For the text-containing cell, return its midpoint in [X, Y] coordinate format. 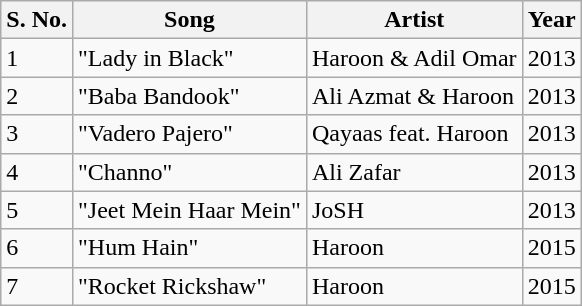
1 [37, 58]
Artist [414, 20]
Song [189, 20]
"Hum Hain" [189, 248]
"Baba Bandook" [189, 96]
"Jeet Mein Haar Mein" [189, 210]
3 [37, 134]
2 [37, 96]
4 [37, 172]
6 [37, 248]
"Vadero Pajero" [189, 134]
S. No. [37, 20]
JoSH [414, 210]
Qayaas feat. Haroon [414, 134]
"Rocket Rickshaw" [189, 286]
5 [37, 210]
Year [552, 20]
Ali Azmat & Haroon [414, 96]
"Channo" [189, 172]
7 [37, 286]
Ali Zafar [414, 172]
Haroon & Adil Omar [414, 58]
"Lady in Black" [189, 58]
